Identify which cell holds the provided text, then report its (x, y) central coordinate. 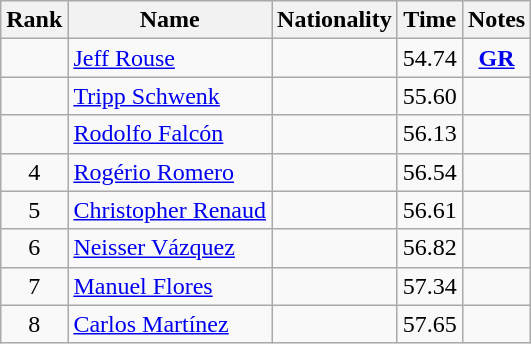
Rank (34, 20)
7 (34, 286)
Carlos Martínez (170, 324)
55.60 (430, 96)
56.61 (430, 210)
56.54 (430, 172)
5 (34, 210)
Jeff Rouse (170, 58)
Manuel Flores (170, 286)
4 (34, 172)
Nationality (335, 20)
Notes (496, 20)
GR (496, 58)
57.34 (430, 286)
56.82 (430, 248)
54.74 (430, 58)
Time (430, 20)
Christopher Renaud (170, 210)
Rogério Romero (170, 172)
6 (34, 248)
Rodolfo Falcón (170, 134)
8 (34, 324)
Name (170, 20)
57.65 (430, 324)
56.13 (430, 134)
Neisser Vázquez (170, 248)
Tripp Schwenk (170, 96)
